Output the [x, y] coordinate of the center of the cell containing the given text.  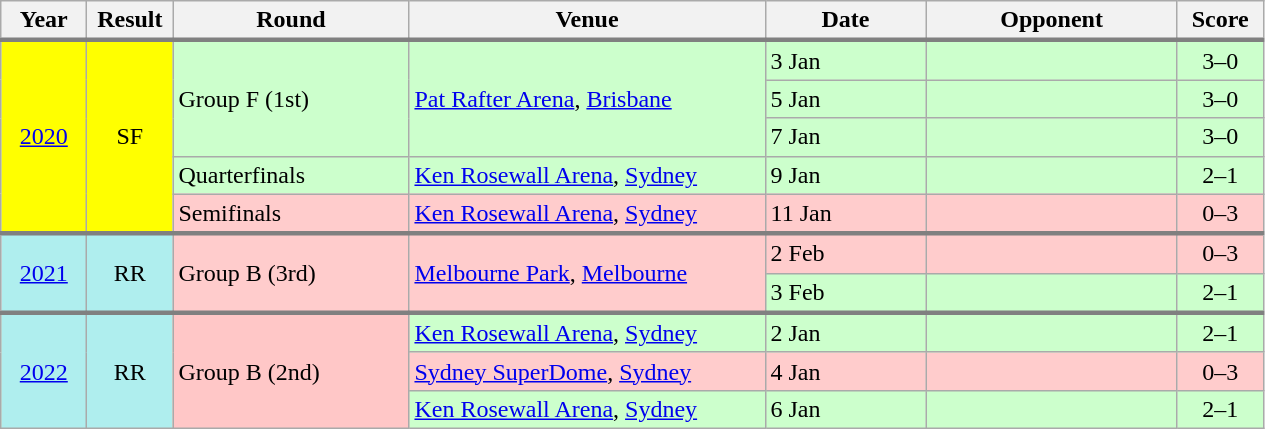
Group B (3rd) [291, 274]
Opponent [1052, 21]
Group B (2nd) [291, 371]
Date [846, 21]
2 Jan [846, 333]
Group F (1st) [291, 98]
2021 [44, 274]
Result [130, 21]
Semifinals [291, 214]
5 Jan [846, 99]
6 Jan [846, 409]
Score [1220, 21]
2022 [44, 371]
Melbourne Park, Melbourne [587, 274]
11 Jan [846, 214]
3 Feb [846, 293]
2020 [44, 136]
Pat Rafter Arena, Brisbane [587, 98]
Quarterfinals [291, 175]
Year [44, 21]
2 Feb [846, 254]
Round [291, 21]
Venue [587, 21]
7 Jan [846, 137]
Sydney SuperDome, Sydney [587, 371]
9 Jan [846, 175]
SF [130, 136]
3 Jan [846, 60]
4 Jan [846, 371]
